From the cell containing the given text, extract its center point as (X, Y) coordinate. 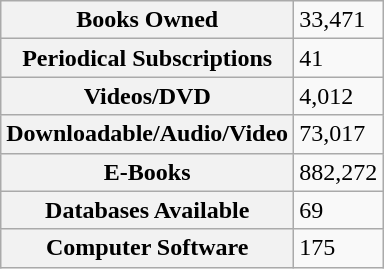
E-Books (148, 172)
882,272 (338, 172)
Databases Available (148, 210)
Books Owned (148, 20)
73,017 (338, 134)
Periodical Subscriptions (148, 58)
Downloadable/Audio/Video (148, 134)
69 (338, 210)
Computer Software (148, 248)
33,471 (338, 20)
175 (338, 248)
41 (338, 58)
4,012 (338, 96)
Videos/DVD (148, 96)
